Output the (x, y) coordinate of the center of the cell containing the given text.  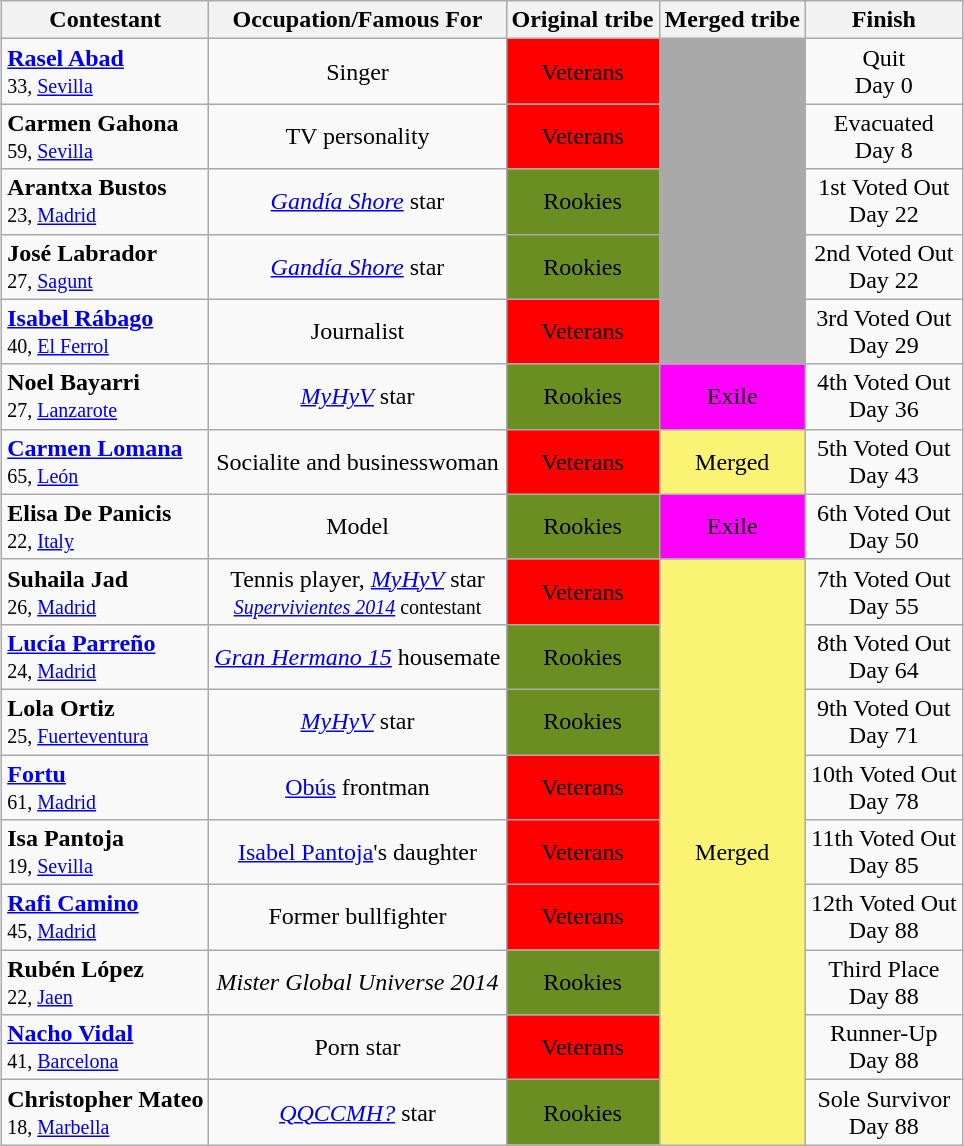
11th Voted OutDay 85 (884, 852)
Nacho Vidal41, Barcelona (106, 1048)
Arantxa Bustos23, Madrid (106, 202)
Finish (884, 20)
Singer (358, 72)
Merged tribe (732, 20)
Isa Pantoja19, Sevilla (106, 852)
Suhaila Jad26, Madrid (106, 592)
Original tribe (582, 20)
Obús frontman (358, 786)
Occupation/Famous For (358, 20)
Christopher Mateo18, Marbella (106, 1112)
Rubén López22, Jaen (106, 982)
José Labrador27, Sagunt (106, 266)
Fortu61, Madrid (106, 786)
3rd Voted OutDay 29 (884, 332)
12th Voted OutDay 88 (884, 918)
EvacuatedDay 8 (884, 136)
QQCCMH? star (358, 1112)
Elisa De Panicis22, Italy (106, 526)
1st Voted OutDay 22 (884, 202)
4th Voted OutDay 36 (884, 396)
Mister Global Universe 2014 (358, 982)
6th Voted OutDay 50 (884, 526)
Rafi Camino45, Madrid (106, 918)
Socialite and businesswoman (358, 462)
10th Voted OutDay 78 (884, 786)
Journalist (358, 332)
Porn star (358, 1048)
5th Voted OutDay 43 (884, 462)
Isabel Rábago40, El Ferrol (106, 332)
8th Voted OutDay 64 (884, 656)
Rasel Abad33, Sevilla (106, 72)
2nd Voted OutDay 22 (884, 266)
9th Voted OutDay 71 (884, 722)
Gran Hermano 15 housemate (358, 656)
Carmen Gahona59, Sevilla (106, 136)
TV personality (358, 136)
Model (358, 526)
Third PlaceDay 88 (884, 982)
Runner-UpDay 88 (884, 1048)
Carmen Lomana65, León (106, 462)
Tennis player, MyHyV starSupervivientes 2014 contestant (358, 592)
QuitDay 0 (884, 72)
Sole SurvivorDay 88 (884, 1112)
Contestant (106, 20)
Noel Bayarri27, Lanzarote (106, 396)
Lucía Parreño24, Madrid (106, 656)
Lola Ortiz25, Fuerteventura (106, 722)
Former bullfighter (358, 918)
7th Voted OutDay 55 (884, 592)
Isabel Pantoja's daughter (358, 852)
